Detect which cell encompasses the target text, then output its (X, Y) center coordinate. 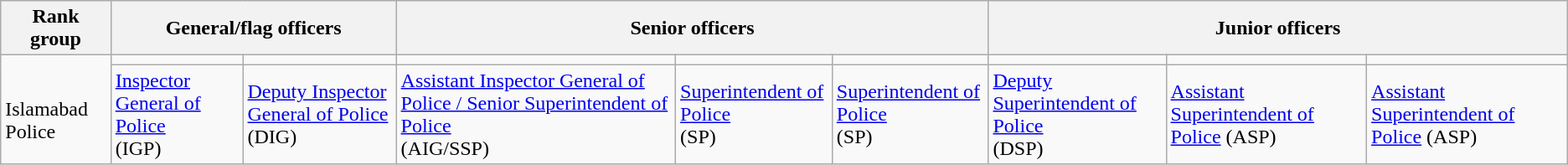
Deputy Superintendent of Police(DSP) (1077, 114)
General/flag officers (253, 28)
Inspector General of Police(IGP) (177, 114)
Islamabad Police (55, 110)
Deputy Inspector General of Police(DIG) (320, 114)
Assistant Inspector General of Police / Senior Superintendent of Police(AIG/SSP) (536, 114)
Rank group (55, 28)
Senior officers (692, 28)
Junior officers (1278, 28)
